Return [X, Y] of the center of cell containing provided text 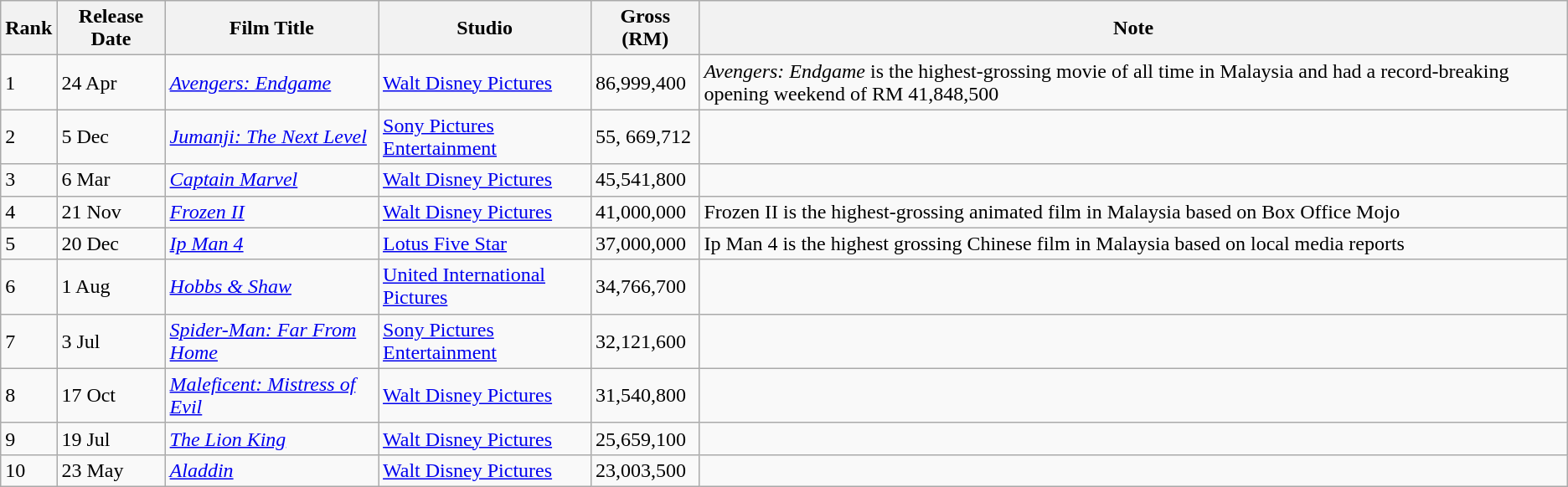
32,121,600 [645, 341]
3 [28, 180]
Jumanji: The Next Level [271, 137]
8 [28, 395]
4 [28, 212]
1 [28, 82]
Ip Man 4 is the highest grossing Chinese film in Malaysia based on local media reports [1133, 243]
Frozen II [271, 212]
2 [28, 137]
Gross (RM) [645, 28]
9 [28, 438]
Lotus Five Star [485, 243]
25,659,100 [645, 438]
Avengers: Endgame is the highest-grossing movie of all time in Malaysia and had a record-breaking opening weekend of RM 41,848,500 [1133, 82]
Release Date [111, 28]
34,766,700 [645, 286]
6 [28, 286]
6 Mar [111, 180]
Avengers: Endgame [271, 82]
The Lion King [271, 438]
86,999,400 [645, 82]
Frozen II is the highest-grossing animated film in Malaysia based on Box Office Mojo [1133, 212]
20 Dec [111, 243]
41,000,000 [645, 212]
3 Jul [111, 341]
Rank [28, 28]
19 Jul [111, 438]
United International Pictures [485, 286]
23,003,500 [645, 470]
Captain Marvel [271, 180]
Aladdin [271, 470]
10 [28, 470]
Spider-Man: Far From Home [271, 341]
1 Aug [111, 286]
Film Title [271, 28]
Studio [485, 28]
17 Oct [111, 395]
Maleficent: Mistress of Evil [271, 395]
23 May [111, 470]
45,541,800 [645, 180]
37,000,000 [645, 243]
5 Dec [111, 137]
55, 669,712 [645, 137]
5 [28, 243]
31,540,800 [645, 395]
Note [1133, 28]
21 Nov [111, 212]
7 [28, 341]
Ip Man 4 [271, 243]
Hobbs & Shaw [271, 286]
24 Apr [111, 82]
